Provide the (X, Y) coordinate of the cell's center where the given text is located.  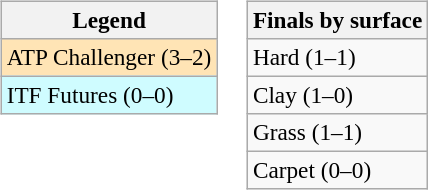
Carpet (0–0) (337, 171)
Finals by surface (337, 20)
ATP Challenger (3–2) (108, 57)
Grass (1–1) (337, 133)
Legend (108, 20)
Hard (1–1) (337, 57)
ITF Futures (0–0) (108, 95)
Clay (1–0) (337, 95)
